Find where the given text appears and provide that cell's center as (x, y) coordinate. 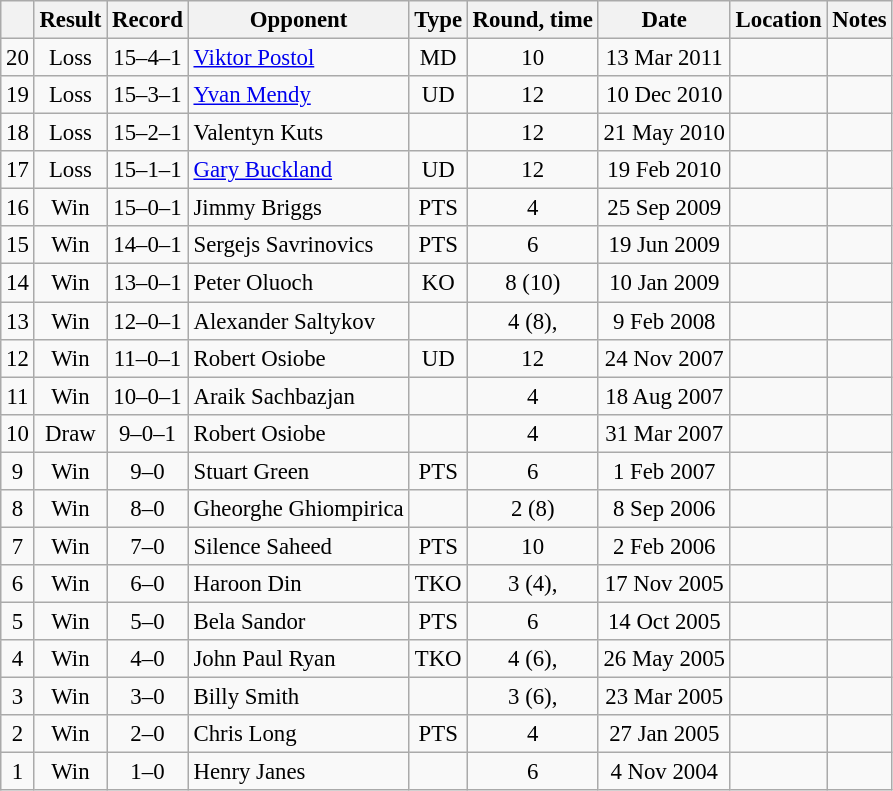
10 Jan 2009 (664, 283)
8 Sep 2006 (664, 509)
4 (8), (532, 321)
14 Oct 2005 (664, 621)
Alexander Saltykov (298, 321)
2–0 (148, 734)
8–0 (148, 509)
John Paul Ryan (298, 659)
19 Jun 2009 (664, 245)
5–0 (148, 621)
Opponent (298, 20)
4 (6), (532, 659)
1 (18, 772)
Record (148, 20)
Jimmy Briggs (298, 208)
Bela Sandor (298, 621)
Araik Sachbazjan (298, 396)
Gary Buckland (298, 170)
Sergejs Savrinovics (298, 245)
7–0 (148, 546)
19 (18, 95)
17 (18, 170)
9–0–1 (148, 433)
15–2–1 (148, 133)
18 (18, 133)
4–0 (148, 659)
11 (18, 396)
15 (18, 245)
Result (70, 20)
MD (438, 58)
Location (778, 20)
20 (18, 58)
Gheorghe Ghiompirica (298, 509)
Stuart Green (298, 471)
12–0–1 (148, 321)
5 (18, 621)
KO (438, 283)
3 (4), (532, 584)
Type (438, 20)
Yvan Mendy (298, 95)
15–0–1 (148, 208)
Viktor Postol (298, 58)
11–0–1 (148, 358)
7 (18, 546)
24 Nov 2007 (664, 358)
2 (8) (532, 509)
27 Jan 2005 (664, 734)
9–0 (148, 471)
Silence Saheed (298, 546)
1 Feb 2007 (664, 471)
13–0–1 (148, 283)
Chris Long (298, 734)
25 Sep 2009 (664, 208)
8 (18, 509)
16 (18, 208)
23 Mar 2005 (664, 697)
31 Mar 2007 (664, 433)
15–3–1 (148, 95)
9 (18, 471)
3 (6), (532, 697)
13 (18, 321)
2 Feb 2006 (664, 546)
Date (664, 20)
17 Nov 2005 (664, 584)
2 (18, 734)
9 Feb 2008 (664, 321)
15–4–1 (148, 58)
Notes (860, 20)
Draw (70, 433)
26 May 2005 (664, 659)
Peter Oluoch (298, 283)
Henry Janes (298, 772)
Valentyn Kuts (298, 133)
Billy Smith (298, 697)
15–1–1 (148, 170)
Haroon Din (298, 584)
3 (18, 697)
14–0–1 (148, 245)
14 (18, 283)
13 Mar 2011 (664, 58)
10–0–1 (148, 396)
3–0 (148, 697)
Round, time (532, 20)
4 Nov 2004 (664, 772)
21 May 2010 (664, 133)
8 (10) (532, 283)
19 Feb 2010 (664, 170)
18 Aug 2007 (664, 396)
6–0 (148, 584)
10 Dec 2010 (664, 95)
1–0 (148, 772)
